Locate the cell with the specified text and output its (x, y) center coordinate. 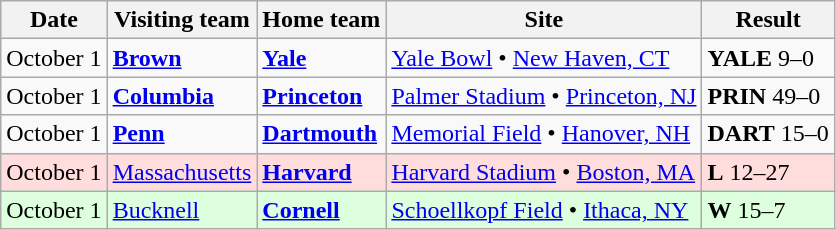
Visiting team (182, 20)
L 12–27 (768, 172)
Harvard (322, 172)
YALE 9–0 (768, 58)
Massachusetts (182, 172)
PRIN 49–0 (768, 96)
DART 15–0 (768, 134)
Memorial Field • Hanover, NH (544, 134)
Schoellkopf Field • Ithaca, NY (544, 210)
Result (768, 20)
Yale Bowl • New Haven, CT (544, 58)
Princeton (322, 96)
Columbia (182, 96)
Brown (182, 58)
Cornell (322, 210)
Bucknell (182, 210)
Harvard Stadium • Boston, MA (544, 172)
Date (54, 20)
Palmer Stadium • Princeton, NJ (544, 96)
W 15–7 (768, 210)
Dartmouth (322, 134)
Site (544, 20)
Penn (182, 134)
Yale (322, 58)
Home team (322, 20)
